Find where the given text appears and provide that cell's center as (X, Y) coordinate. 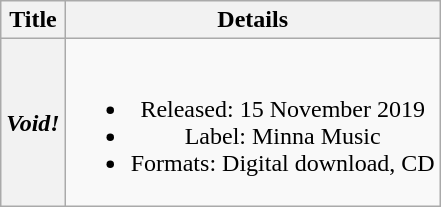
Details (252, 20)
Void! (33, 122)
Released: 15 November 2019Label: Minna MusicFormats: Digital download, CD (252, 122)
Title (33, 20)
